From the cell containing the given text, extract its center point as [X, Y] coordinate. 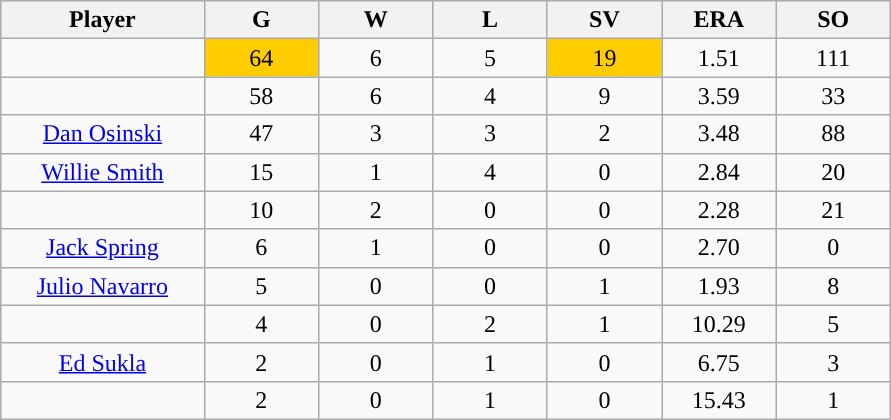
Willie Smith [102, 172]
9 [604, 96]
SO [833, 20]
1.93 [719, 286]
15.43 [719, 400]
8 [833, 286]
2.84 [719, 172]
19 [604, 58]
ERA [719, 20]
6.75 [719, 362]
L [490, 20]
15 [261, 172]
Ed Sukla [102, 362]
Julio Navarro [102, 286]
10 [261, 210]
2.28 [719, 210]
10.29 [719, 324]
3.59 [719, 96]
1.51 [719, 58]
33 [833, 96]
Dan Osinski [102, 134]
47 [261, 134]
64 [261, 58]
SV [604, 20]
2.70 [719, 248]
20 [833, 172]
3.48 [719, 134]
21 [833, 210]
58 [261, 96]
Player [102, 20]
111 [833, 58]
Jack Spring [102, 248]
G [261, 20]
88 [833, 134]
W [375, 20]
